Search for the cell housing the specified text and yield its (X, Y) center coordinate. 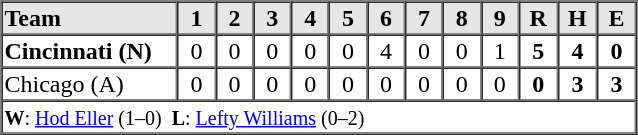
H (578, 18)
2 (234, 18)
W: Hod Eller (1–0) L: Lefty Williams (0–2) (319, 116)
Chicago (A) (90, 84)
8 (462, 18)
E (616, 18)
6 (386, 18)
9 (500, 18)
R (538, 18)
Cincinnati (N) (90, 50)
Team (90, 18)
7 (424, 18)
